Determine the [x, y] coordinate at the center of the cell enclosing the given text.  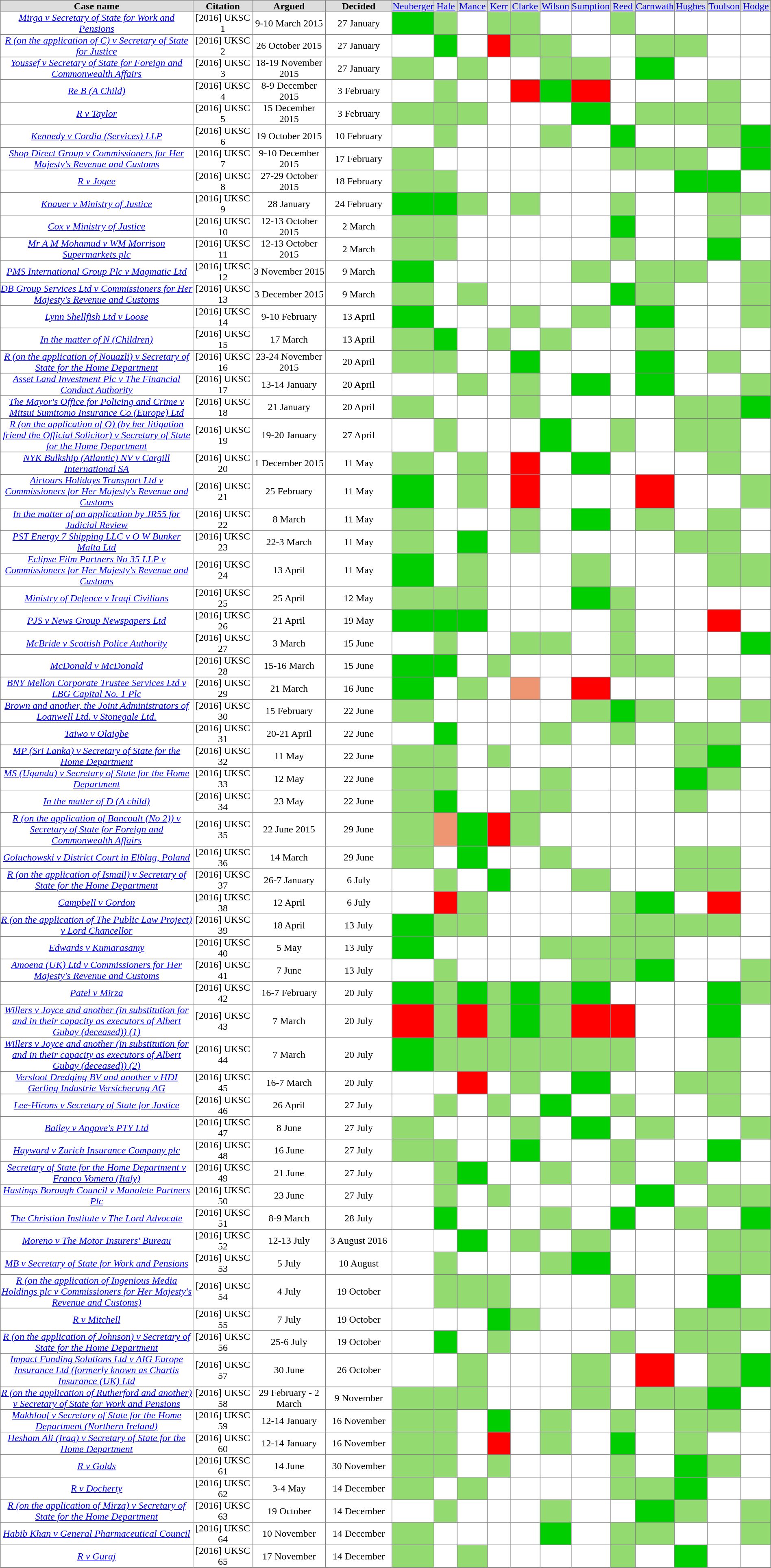
30 June [289, 1370]
[2016] UKSC 60 [223, 1444]
The Mayor's Office for Policing and Crime v Mitsui Sumitomo Insurance Co (Europe) Ltd [97, 407]
DB Group Services Ltd v Commissioners for Her Majesty's Revenue and Customs [97, 294]
Reed [623, 6]
[2016] UKSC 14 [223, 317]
[2016] UKSC 61 [223, 1466]
[2016] UKSC 53 [223, 1263]
[2016] UKSC 49 [223, 1173]
MS (Uganda) v Secretary of State for the Home Department [97, 779]
21 April [289, 621]
Case name [97, 6]
20-21 April [289, 734]
R v Docherty [97, 1489]
[2016] UKSC 23 [223, 542]
[2016] UKSC 37 [223, 880]
[2016] UKSC 28 [223, 666]
R v Golds [97, 1466]
[2016] UKSC 55 [223, 1319]
[2016] UKSC 27 [223, 643]
[2016] UKSC 20 [223, 463]
PST Energy 7 Shipping LLC v O W Bunker Malta Ltd [97, 542]
21 June [289, 1173]
Wilson [555, 6]
[2016] UKSC 18 [223, 407]
[2016] UKSC 33 [223, 779]
[2016] UKSC 16 [223, 362]
R (on the application of O) (by her litigation friend the Official Solicitor) v Secretary of State for the Home Department [97, 435]
NYK Bulkship (Atlantic) NV v Cargill International SA [97, 463]
R (on the application of Bancoult (No 2)) v Secretary of State for Foreign and Commonwealth Affairs [97, 829]
[2016] UKSC 56 [223, 1342]
16-7 March [289, 1083]
In the matter of an application by JR55 for Judicial Review [97, 520]
7 July [289, 1319]
Asset Land Investment Plc v The Financial Conduct Authority [97, 384]
23 June [289, 1196]
8-9 March [289, 1218]
10 August [359, 1263]
19 May [359, 621]
R (on the application of Ismail) v Secretary of State for the Home Department [97, 880]
[2016] UKSC 34 [223, 801]
26 October 2015 [289, 46]
PMS International Group Plc v Magmatic Ltd [97, 272]
[2016] UKSC 11 [223, 249]
12 April [289, 903]
Taiwo v Olaigbe [97, 734]
Amoena (UK) Ltd v Commissioners for Her Majesty's Revenue and Customs [97, 970]
30 November [359, 1466]
[2016] UKSC 8 [223, 181]
[2016] UKSC 41 [223, 970]
15-16 March [289, 666]
13-14 January [289, 384]
[2016] UKSC 30 [223, 711]
[2016] UKSC 22 [223, 520]
R (on the application of Johnson) v Secretary of State for the Home Department [97, 1342]
Hesham Ali (Iraq) v Secretary of State for the Home Department [97, 1444]
15 February [289, 711]
9-10 February [289, 317]
[2016] UKSC 5 [223, 114]
Cox v Ministry of Justice [97, 227]
22-3 March [289, 542]
27-29 October 2015 [289, 181]
[2016] UKSC 29 [223, 688]
Lynn Shellfish Ltd v Loose [97, 317]
23-24 November 2015 [289, 362]
[2016] UKSC 57 [223, 1370]
3 December 2015 [289, 294]
[2016] UKSC 7 [223, 159]
Toulson [724, 6]
18 April [289, 925]
In the matter of N (Children) [97, 339]
27 April [359, 435]
Argued [289, 6]
Campbell v Gordon [97, 903]
Willers v Joyce and another (in substitution for and in their capacity as executors of Albert Gubay (deceased)) (2) [97, 1055]
[2016] UKSC 39 [223, 925]
24 February [359, 204]
R (on the application of C) v Secretary of State for Justice [97, 46]
8 June [289, 1128]
17 November [289, 1556]
R (on the application of Ingenious Media Holdings plc v Commissioners for Her Majesty's Revenue and Customs) [97, 1291]
3 August 2016 [359, 1241]
R (on the application of Nouazli) v Secretary of State for the Home Department [97, 362]
14 June [289, 1466]
R v Mitchell [97, 1319]
18-19 November 2015 [289, 68]
3 November 2015 [289, 272]
[2016] UKSC 50 [223, 1196]
[2016] UKSC 3 [223, 68]
[2016] UKSC 65 [223, 1556]
28 January [289, 204]
Impact Funding Solutions Ltd v AIG Europe Insurance Ltd (formerly known as Chartis Insurance (UK) Ltd [97, 1370]
25 April [289, 598]
[2016] UKSC 62 [223, 1489]
McDonald v McDonald [97, 666]
[2016] UKSC 32 [223, 756]
15 December 2015 [289, 114]
1 December 2015 [289, 463]
Re B (A Child) [97, 91]
[2016] UKSC 40 [223, 948]
[2016] UKSC 48 [223, 1151]
19-20 January [289, 435]
[2016] UKSC 52 [223, 1241]
[2016] UKSC 45 [223, 1083]
29 February - 2 March [289, 1398]
Citation [223, 6]
3-4 May [289, 1489]
28 July [359, 1218]
Moreno v The Motor Insurers' Bureau [97, 1241]
Neuberger [413, 6]
Willers v Joyce and another (in substitution for and in their capacity as executors of Albert Gubay (deceased)) (1) [97, 1021]
Ministry of Defence v Iraqi Civilians [97, 598]
[2016] UKSC 9 [223, 204]
MB v Secretary of State for Work and Pensions [97, 1263]
McBride v Scottish Police Authority [97, 643]
[2016] UKSC 42 [223, 993]
In the matter of D (A child) [97, 801]
[2016] UKSC 4 [223, 91]
7 June [289, 970]
PJS v News Group Newspapers Ltd [97, 621]
Mr A M Mohamud v WM Morrison Supermarkets plc [97, 249]
[2016] UKSC 25 [223, 598]
[2016] UKSC 46 [223, 1105]
Edwards v Kumarasamy [97, 948]
18 February [359, 181]
[2016] UKSC 36 [223, 858]
Kerr [499, 6]
R v Guraj [97, 1556]
[2016] UKSC 17 [223, 384]
Goluchowski v District Court in Elblag, Poland [97, 858]
21 March [289, 688]
Versloot Dredging BV and another v HDI Gerling Industrie Versicherung AG [97, 1083]
8 March [289, 520]
5 July [289, 1263]
14 March [289, 858]
Hughes [690, 6]
R (on the application of The Public Law Project) v Lord Chancellor [97, 925]
3 March [289, 643]
[2016] UKSC 44 [223, 1055]
[2016] UKSC 59 [223, 1421]
[2016] UKSC 54 [223, 1291]
R (on the application of Mirza) v Secretary of State for the Home Department [97, 1511]
Eclipse Film Partners No 35 LLP v Commissioners for Her Majesty's Revenue and Customs [97, 570]
[2016] UKSC 13 [223, 294]
25-6 July [289, 1342]
R v Taylor [97, 114]
Shop Direct Group v Commissioners for Her Majesty's Revenue and Customs [97, 159]
23 May [289, 801]
Kennedy v Cordia (Services) LLP [97, 136]
Patel v Mirza [97, 993]
R (on the application of Rutherford and another) v Secretary of State for Work and Pensions [97, 1398]
26-7 January [289, 880]
4 July [289, 1291]
5 May [289, 948]
[2016] UKSC 24 [223, 570]
Knauer v Ministry of Justice [97, 204]
Mance [473, 6]
Hale [446, 6]
Youssef v Secretary of State for Foreign and Commonwealth Affairs [97, 68]
Lee-Hirons v Secretary of State for Justice [97, 1105]
[2016] UKSC 26 [223, 621]
[2016] UKSC 15 [223, 339]
The Christian Institute v The Lord Advocate [97, 1218]
25 February [289, 491]
[2016] UKSC 2 [223, 46]
8-9 December 2015 [289, 91]
[2016] UKSC 47 [223, 1128]
R v Jogee [97, 181]
9-10 December 2015 [289, 159]
Clarke [525, 6]
[2016] UKSC 51 [223, 1218]
Decided [359, 6]
Mirga v Secretary of State for Work and Pensions [97, 23]
26 April [289, 1105]
Airtours Holidays Transport Ltd v Commissioners for Her Majesty's Revenue and Customs [97, 491]
Carnwath [655, 6]
[2016] UKSC 21 [223, 491]
Brown and another, the Joint Administrators of Loanwell Ltd. v Stonegale Ltd. [97, 711]
19 October 2015 [289, 136]
[2016] UKSC 1 [223, 23]
16-7 February [289, 993]
9-10 March 2015 [289, 23]
[2016] UKSC 43 [223, 1021]
Habib Khan v General Pharmaceutical Council [97, 1534]
[2016] UKSC 35 [223, 829]
[2016] UKSC 12 [223, 272]
[2016] UKSC 19 [223, 435]
[2016] UKSC 10 [223, 227]
Hodge [756, 6]
26 October [359, 1370]
Bailey v Angove's PTY Ltd [97, 1128]
BNY Mellon Corporate Trustee Services Ltd v LBG Capital No. 1 Plc [97, 688]
10 February [359, 136]
Makhlouf v Secretary of State for the Home Department (Northern Ireland) [97, 1421]
MP (Sri Lanka) v Secretary of State for the Home Department [97, 756]
21 January [289, 407]
[2016] UKSC 6 [223, 136]
Sumption [590, 6]
9 November [359, 1398]
22 June 2015 [289, 829]
17 March [289, 339]
Hastings Borough Council v Manolete Partners Plc [97, 1196]
[2016] UKSC 58 [223, 1398]
[2016] UKSC 64 [223, 1534]
12-13 July [289, 1241]
17 February [359, 159]
[2016] UKSC 38 [223, 903]
Hayward v Zurich Insurance Company plc [97, 1151]
10 November [289, 1534]
[2016] UKSC 31 [223, 734]
Secretary of State for the Home Department v Franco Vomero (Italy) [97, 1173]
[2016] UKSC 63 [223, 1511]
